Find where the given text appears and provide that cell's center as (x, y) coordinate. 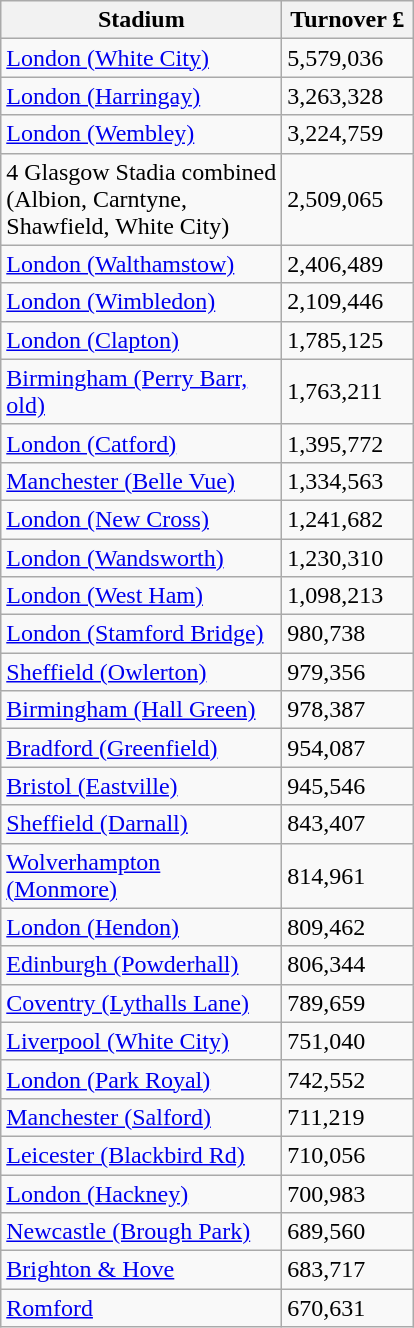
London (New Cross) (142, 519)
Brighton & Hove (142, 1270)
1,230,310 (348, 557)
954,087 (348, 748)
London (Wembley) (142, 134)
London (Hackney) (142, 1193)
Coventry (Lythalls Lane) (142, 1003)
Manchester (Salford) (142, 1117)
751,040 (348, 1041)
806,344 (348, 965)
London (Clapton) (142, 340)
1,763,211 (348, 392)
London (Hendon) (142, 927)
711,219 (348, 1117)
945,546 (348, 786)
Newcastle (Brough Park) (142, 1232)
2,406,489 (348, 264)
3,263,328 (348, 96)
4 Glasgow Stadia combined (Albion, Carntyne, Shawfield, White City) (142, 199)
670,631 (348, 1308)
710,056 (348, 1155)
Birmingham (Perry Barr, old) (142, 392)
Edinburgh (Powderhall) (142, 965)
1,785,125 (348, 340)
742,552 (348, 1079)
683,717 (348, 1270)
979,356 (348, 672)
2,109,446 (348, 302)
Bradford (Greenfield) (142, 748)
700,983 (348, 1193)
Sheffield (Darnall) (142, 824)
Bristol (Eastville) (142, 786)
1,098,213 (348, 596)
London (West Ham) (142, 596)
London (Wimbledon) (142, 302)
Manchester (Belle Vue) (142, 481)
London (Harringay) (142, 96)
689,560 (348, 1232)
978,387 (348, 710)
London (Stamford Bridge) (142, 634)
843,407 (348, 824)
5,579,036 (348, 58)
814,961 (348, 876)
1,241,682 (348, 519)
1,395,772 (348, 443)
Wolverhampton (Monmore) (142, 876)
Romford (142, 1308)
3,224,759 (348, 134)
London (Park Royal) (142, 1079)
Turnover £ (348, 20)
809,462 (348, 927)
2,509,065 (348, 199)
1,334,563 (348, 481)
Liverpool (White City) (142, 1041)
London (Walthamstow) (142, 264)
Leicester (Blackbird Rd) (142, 1155)
980,738 (348, 634)
London (Catford) (142, 443)
London (Wandsworth) (142, 557)
789,659 (348, 1003)
Stadium (142, 20)
Birmingham (Hall Green) (142, 710)
Sheffield (Owlerton) (142, 672)
London (White City) (142, 58)
